Pinpoint the cell where the given text exists, returning its (X, Y) midpoint coordinate. 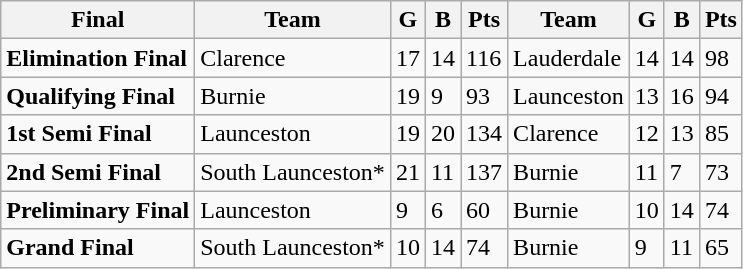
137 (484, 172)
116 (484, 58)
16 (682, 96)
12 (646, 134)
134 (484, 134)
6 (442, 210)
Grand Final (98, 248)
20 (442, 134)
Final (98, 20)
Elimination Final (98, 58)
Lauderdale (569, 58)
Qualifying Final (98, 96)
65 (720, 248)
98 (720, 58)
93 (484, 96)
60 (484, 210)
85 (720, 134)
Preliminary Final (98, 210)
17 (408, 58)
21 (408, 172)
7 (682, 172)
1st Semi Final (98, 134)
2nd Semi Final (98, 172)
94 (720, 96)
73 (720, 172)
